For the text-containing cell, return its midpoint in (X, Y) coordinate format. 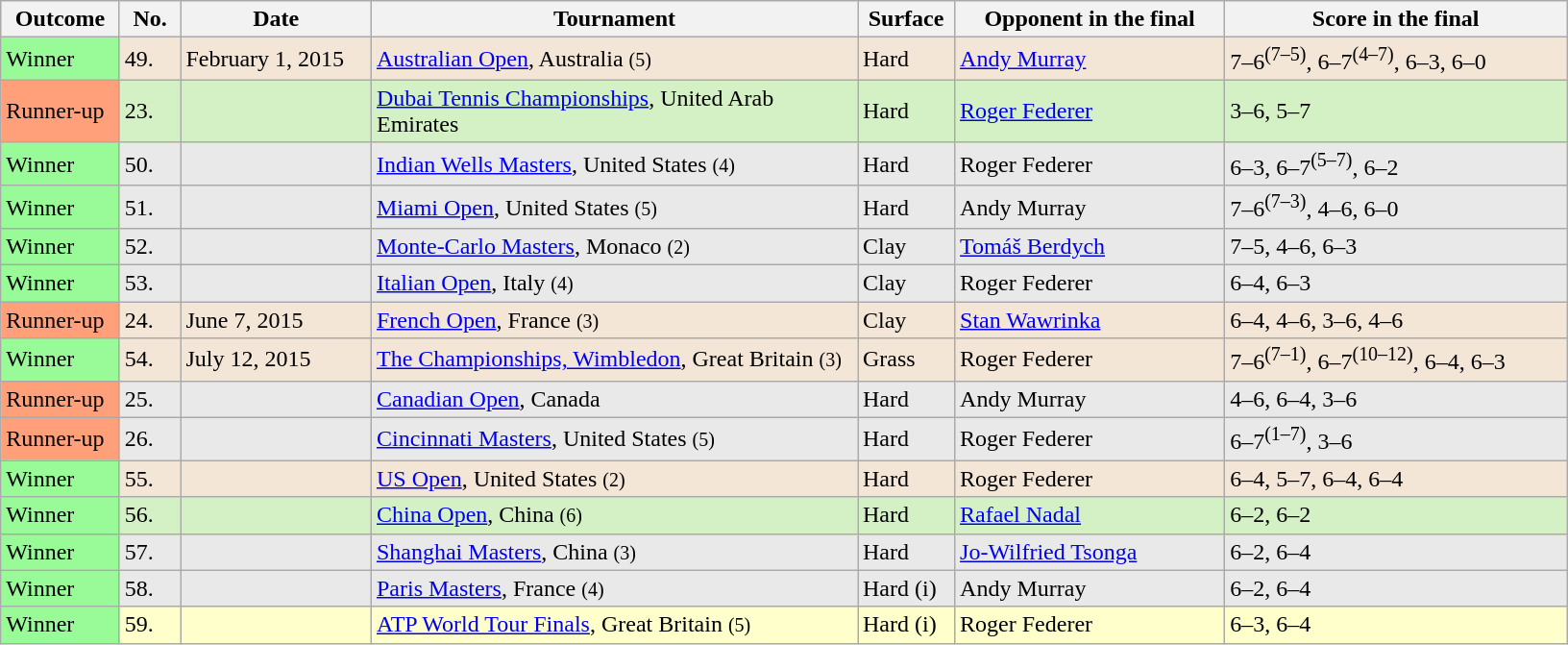
Date (277, 19)
Score in the final (1396, 19)
Surface (905, 19)
25. (150, 399)
Shanghai Masters, China (3) (614, 552)
57. (150, 552)
26. (150, 438)
Dubai Tennis Championships, United Arab Emirates (614, 112)
59. (150, 625)
No. (150, 19)
58. (150, 588)
Tomáš Berdych (1090, 247)
Indian Wells Masters, United States (4) (614, 163)
6–3, 6–7(5–7), 6–2 (1396, 163)
Jo-Wilfried Tsonga (1090, 552)
56. (150, 515)
Monte-Carlo Masters, Monaco (2) (614, 247)
6–7(1–7), 3–6 (1396, 438)
50. (150, 163)
6–4, 6–3 (1396, 284)
3–6, 5–7 (1396, 112)
Stan Wawrinka (1090, 320)
Italian Open, Italy (4) (614, 284)
July 12, 2015 (277, 360)
Canadian Open, Canada (614, 399)
6–4, 4–6, 3–6, 4–6 (1396, 320)
54. (150, 360)
China Open, China (6) (614, 515)
53. (150, 284)
6–3, 6–4 (1396, 625)
French Open, France (3) (614, 320)
52. (150, 247)
Australian Open, Australia (5) (614, 60)
49. (150, 60)
Miami Open, United States (5) (614, 208)
The Championships, Wimbledon, Great Britain (3) (614, 360)
Rafael Nadal (1090, 515)
Tournament (614, 19)
7–6(7–3), 4–6, 6–0 (1396, 208)
June 7, 2015 (277, 320)
4–6, 6–4, 3–6 (1396, 399)
24. (150, 320)
7–5, 4–6, 6–3 (1396, 247)
51. (150, 208)
23. (150, 112)
7–6(7–1), 6–7(10–12), 6–4, 6–3 (1396, 360)
7–6(7–5), 6–7(4–7), 6–3, 6–0 (1396, 60)
February 1, 2015 (277, 60)
Paris Masters, France (4) (614, 588)
6–4, 5–7, 6–4, 6–4 (1396, 479)
US Open, United States (2) (614, 479)
Outcome (61, 19)
6–2, 6–2 (1396, 515)
Grass (905, 360)
Cincinnati Masters, United States (5) (614, 438)
55. (150, 479)
ATP World Tour Finals, Great Britain (5) (614, 625)
Opponent in the final (1090, 19)
